Capture the cell that displays the provided text and extract its [x, y] central coordinate. 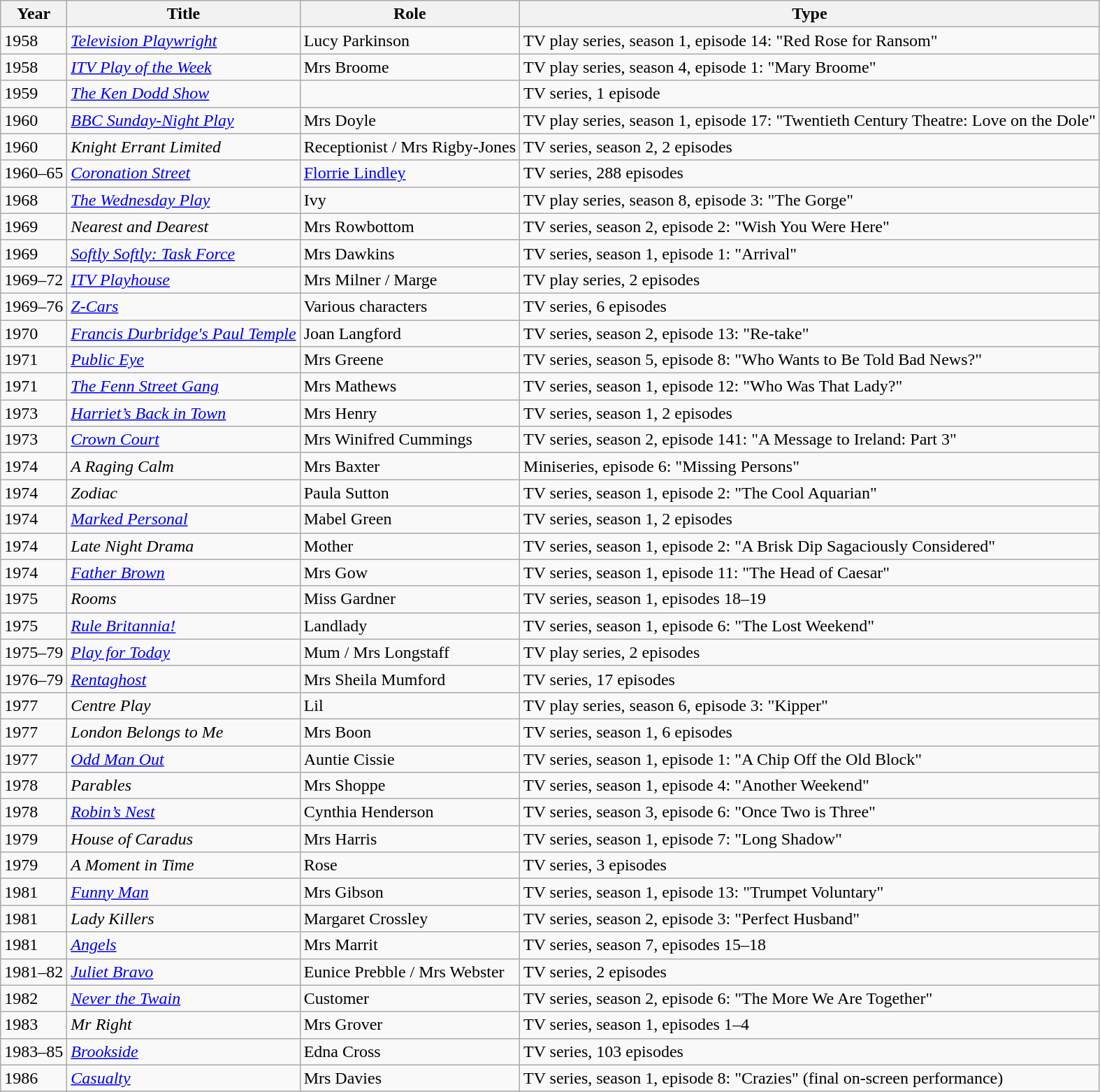
ITV Playhouse [183, 280]
Nearest and Dearest [183, 227]
TV series, season 1, episode 13: "Trumpet Voluntary" [810, 892]
1982 [34, 998]
TV series, season 1, episode 2: "The Cool Aquarian" [810, 493]
Auntie Cissie [410, 759]
Casualty [183, 1078]
Crown Court [183, 440]
Cynthia Henderson [410, 812]
House of Caradus [183, 839]
Miss Gardner [410, 599]
Mrs Shoppe [410, 786]
Mrs Gibson [410, 892]
Mrs Gow [410, 573]
Mrs Mathews [410, 387]
Mabel Green [410, 519]
A Raging Calm [183, 466]
Mrs Greene [410, 360]
1970 [34, 333]
TV series, season 1, episode 4: "Another Weekend" [810, 786]
Mother [410, 546]
1969–76 [34, 306]
Mr Right [183, 1025]
Harriet’s Back in Town [183, 413]
Mrs Rowbottom [410, 227]
Role [410, 14]
Lil [410, 705]
TV series, 103 episodes [810, 1051]
1960–65 [34, 173]
Rentaghost [183, 679]
TV play series, season 6, episode 3: "Kipper" [810, 705]
TV series, season 1, episode 6: "The Lost Weekend" [810, 626]
Customer [410, 998]
1983 [34, 1025]
Late Night Drama [183, 546]
Type [810, 14]
Rose [410, 865]
Lucy Parkinson [410, 41]
Never the Twain [183, 998]
Mrs Henry [410, 413]
Knight Errant Limited [183, 147]
London Belongs to Me [183, 732]
TV series, 288 episodes [810, 173]
Parables [183, 786]
TV series, season 2, 2 episodes [810, 147]
Play for Today [183, 652]
TV play series, season 1, episode 14: "Red Rose for Ransom" [810, 41]
Ivy [410, 200]
TV series, season 5, episode 8: "Who Wants to Be Told Bad News?" [810, 360]
TV series, season 1, episodes 18–19 [810, 599]
TV series, season 2, episode 13: "Re-take" [810, 333]
TV series, season 1, episode 1: "A Chip Off the Old Block" [810, 759]
Mrs Sheila Mumford [410, 679]
ITV Play of the Week [183, 67]
Mrs Dawkins [410, 253]
Eunice Prebble / Mrs Webster [410, 972]
Mrs Harris [410, 839]
Brookside [183, 1051]
Mrs Grover [410, 1025]
Title [183, 14]
Softly Softly: Task Force [183, 253]
Receptionist / Mrs Rigby-Jones [410, 147]
Rule Britannia! [183, 626]
Landlady [410, 626]
The Fenn Street Gang [183, 387]
Odd Man Out [183, 759]
TV series, 3 episodes [810, 865]
Robin’s Nest [183, 812]
1976–79 [34, 679]
Mrs Milner / Marge [410, 280]
Mrs Doyle [410, 120]
Edna Cross [410, 1051]
TV series, season 7, episodes 15–18 [810, 945]
Various characters [410, 306]
Television Playwright [183, 41]
Francis Durbridge's Paul Temple [183, 333]
Mrs Boon [410, 732]
TV series, season 2, episode 6: "The More We Are Together" [810, 998]
TV series, season 2, episode 2: "Wish You Were Here" [810, 227]
TV play series, season 1, episode 17: "Twentieth Century Theatre: Love on the Dole" [810, 120]
TV series, season 1, episode 11: "The Head of Caesar" [810, 573]
Mrs Marrit [410, 945]
TV series, 17 episodes [810, 679]
The Ken Dodd Show [183, 94]
TV series, 6 episodes [810, 306]
1981–82 [34, 972]
TV series, season 1, episode 2: "A Brisk Dip Sagaciously Considered" [810, 546]
Lady Killers [183, 919]
Paula Sutton [410, 493]
Mrs Baxter [410, 466]
Angels [183, 945]
TV series, 1 episode [810, 94]
Juliet Bravo [183, 972]
Mrs Broome [410, 67]
Coronation Street [183, 173]
TV play series, season 4, episode 1: "Mary Broome" [810, 67]
Marked Personal [183, 519]
1975–79 [34, 652]
Miniseries, episode 6: "Missing Persons" [810, 466]
Mrs Winifred Cummings [410, 440]
1986 [34, 1078]
Mum / Mrs Longstaff [410, 652]
Joan Langford [410, 333]
Zodiac [183, 493]
1959 [34, 94]
Funny Man [183, 892]
TV series, season 1, episodes 1–4 [810, 1025]
Year [34, 14]
Florrie Lindley [410, 173]
TV series, season 3, episode 6: "Once Two is Three" [810, 812]
TV series, season 1, episode 8: "Crazies" (final on-screen performance) [810, 1078]
Centre Play [183, 705]
TV play series, season 8, episode 3: "The Gorge" [810, 200]
Public Eye [183, 360]
Father Brown [183, 573]
Z-Cars [183, 306]
A Moment in Time [183, 865]
TV series, season 1, episode 7: "Long Shadow" [810, 839]
1968 [34, 200]
Rooms [183, 599]
TV series, season 1, episode 12: "Who Was That Lady?" [810, 387]
The Wednesday Play [183, 200]
Margaret Crossley [410, 919]
Mrs Davies [410, 1078]
TV series, season 1, 6 episodes [810, 732]
TV series, 2 episodes [810, 972]
TV series, season 2, episode 141: "A Message to Ireland: Part 3" [810, 440]
1969–72 [34, 280]
TV series, season 2, episode 3: "Perfect Husband" [810, 919]
TV series, season 1, episode 1: "Arrival" [810, 253]
BBC Sunday-Night Play [183, 120]
1983–85 [34, 1051]
